Detect which cell encompasses the target text, then output its [X, Y] center coordinate. 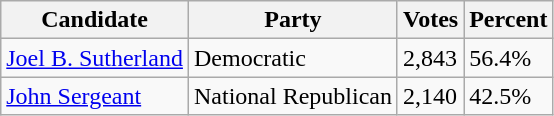
Candidate [95, 20]
2,140 [430, 96]
Joel B. Sutherland [95, 58]
Votes [430, 20]
Party [292, 20]
National Republican [292, 96]
Democratic [292, 58]
John Sergeant [95, 96]
56.4% [508, 58]
Percent [508, 20]
2,843 [430, 58]
42.5% [508, 96]
